Scan for the cell matching the given text and deliver its [x, y] coordinate at center. 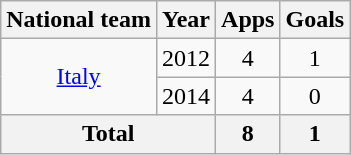
Italy [79, 77]
8 [248, 134]
0 [315, 96]
Total [108, 134]
Apps [248, 20]
2014 [186, 96]
2012 [186, 58]
Goals [315, 20]
National team [79, 20]
Year [186, 20]
